Provide the (x, y) coordinate of the cell's center where the given text is located.  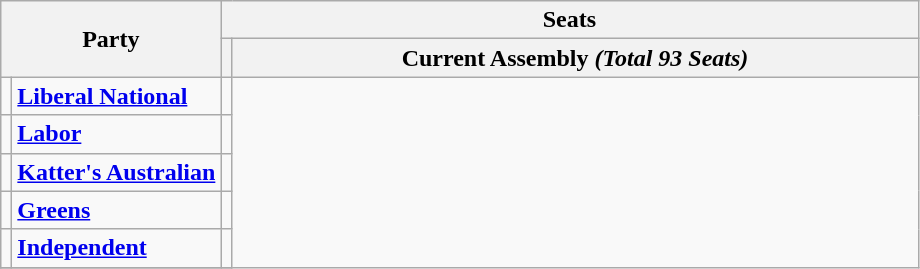
Liberal National (116, 96)
Party (111, 39)
Independent (116, 248)
Current Assembly (Total 93 Seats) (575, 58)
Labor (116, 134)
Seats (570, 20)
Greens (116, 210)
Katter's Australian (116, 172)
